Identify which cell holds the provided text, then report its [X, Y] central coordinate. 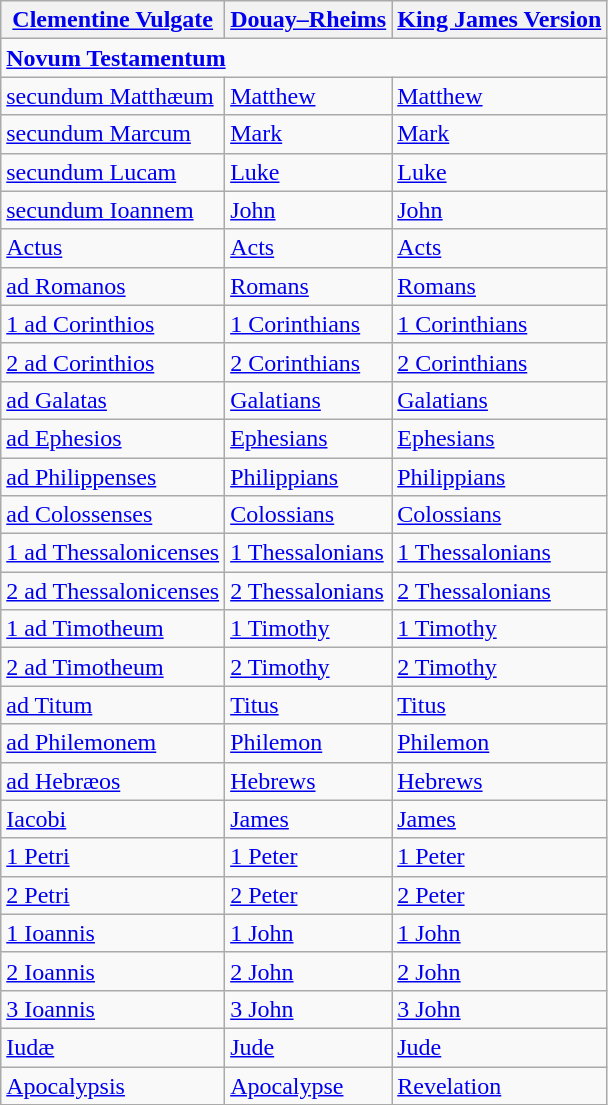
2 Petri [113, 895]
1 ad Timotheum [113, 629]
ad Titum [113, 705]
King James Version [500, 20]
secundum Matthæum [113, 96]
ad Ephesios [113, 438]
ad Hebræos [113, 781]
ad Philippenses [113, 477]
Iudæ [113, 1047]
1 ad Thessalonicenses [113, 553]
Novum Testamentum [304, 58]
2 Ioannis [113, 971]
Clementine Vulgate [113, 20]
secundum Ioannem [113, 210]
secundum Lucam [113, 172]
Iacobi [113, 819]
Revelation [500, 1085]
Apocalypsis [113, 1085]
Apocalypse [308, 1085]
ad Philemonem [113, 743]
1 Petri [113, 857]
2 ad Thessalonicenses [113, 591]
2 ad Timotheum [113, 667]
3 Ioannis [113, 1009]
ad Romanos [113, 286]
ad Colossenses [113, 515]
1 Ioannis [113, 933]
Douay–Rheims [308, 20]
ad Galatas [113, 400]
2 ad Corinthios [113, 362]
1 ad Corinthios [113, 324]
Actus [113, 248]
secundum Marcum [113, 134]
